Return the (x, y) coordinate for the center point of the cell that contains the specified text.  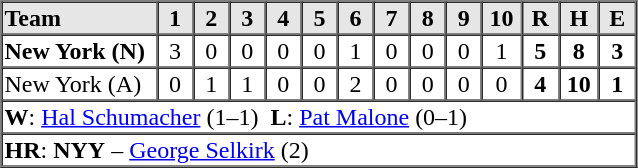
E (618, 18)
7 (392, 18)
9 (464, 18)
New York (A) (80, 84)
Team (80, 18)
HR: NYY – George Selkirk (2) (319, 150)
W: Hal Schumacher (1–1) L: Pat Malone (0–1) (319, 116)
6 (355, 18)
New York (N) (80, 50)
H (579, 18)
R (540, 18)
